Scan for the cell matching the given text and deliver its [X, Y] coordinate at center. 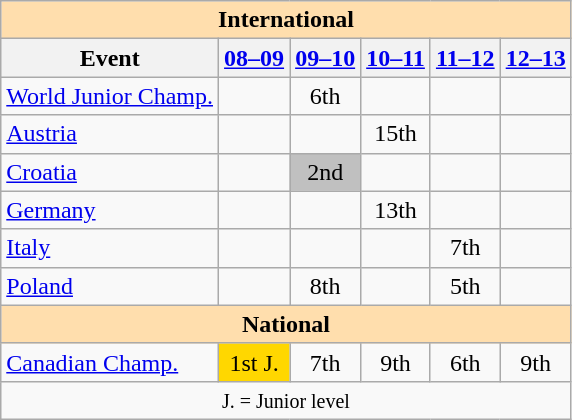
Poland [110, 286]
National [286, 324]
Germany [110, 210]
13th [396, 210]
J. = Junior level [286, 400]
Croatia [110, 172]
1st J. [254, 362]
Austria [110, 134]
2nd [326, 172]
10–11 [396, 58]
Canadian Champ. [110, 362]
8th [326, 286]
09–10 [326, 58]
Event [110, 58]
12–13 [536, 58]
15th [396, 134]
World Junior Champ. [110, 96]
08–09 [254, 58]
5th [465, 286]
Italy [110, 248]
11–12 [465, 58]
International [286, 20]
